Return (x, y) of the center of cell containing provided text 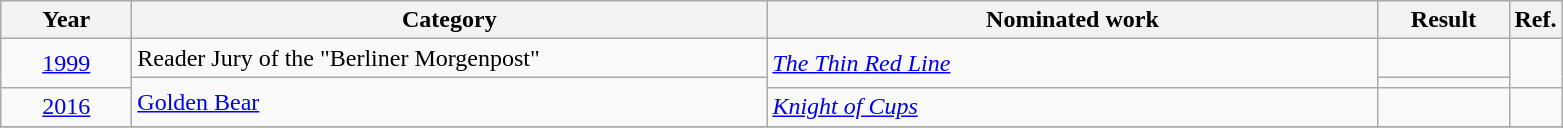
Nominated work (1072, 20)
Reader Jury of the "Berliner Morgenpost" (450, 58)
Golden Bear (450, 102)
The Thin Red Line (1072, 64)
Ref. (1536, 20)
Knight of Cups (1072, 107)
Year (66, 20)
Category (450, 20)
Result (1444, 20)
1999 (66, 64)
2016 (66, 107)
